Locate the cell with the specified text and output its (X, Y) center coordinate. 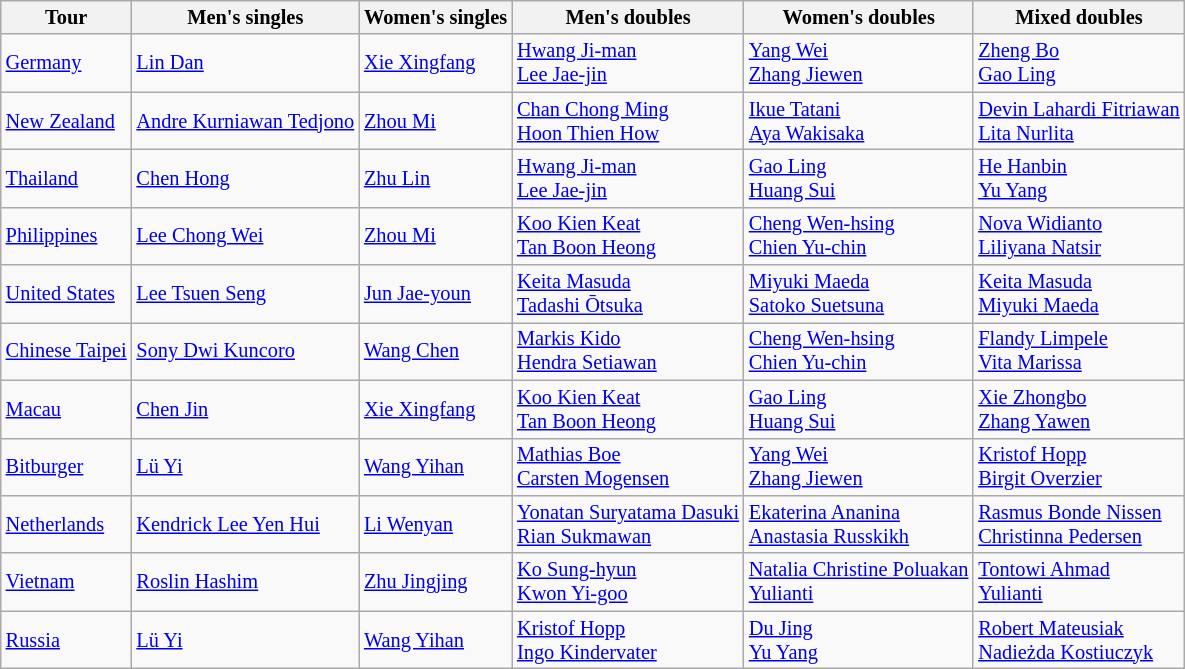
Flandy Limpele Vita Marissa (1078, 351)
Zhu Lin (436, 178)
Netherlands (66, 524)
Mathias Boe Carsten Mogensen (628, 467)
Philippines (66, 236)
Thailand (66, 178)
Devin Lahardi Fitriawan Lita Nurlita (1078, 121)
Tontowi Ahmad Yulianti (1078, 582)
Women's singles (436, 17)
Men's doubles (628, 17)
Xie Zhongbo Zhang Yawen (1078, 409)
Robert Mateusiak Nadieżda Kostiuczyk (1078, 640)
Ko Sung-hyun Kwon Yi-goo (628, 582)
Mixed doubles (1078, 17)
Bitburger (66, 467)
Zhu Jingjing (436, 582)
Andre Kurniawan Tedjono (246, 121)
Keita Masuda Tadashi Ōtsuka (628, 294)
Chan Chong Ming Hoon Thien How (628, 121)
Chen Jin (246, 409)
Rasmus Bonde Nissen Christinna Pedersen (1078, 524)
Kristof Hopp Birgit Overzier (1078, 467)
Du Jing Yu Yang (858, 640)
Vietnam (66, 582)
Kendrick Lee Yen Hui (246, 524)
Tour (66, 17)
Li Wenyan (436, 524)
Lee Chong Wei (246, 236)
Zheng Bo Gao Ling (1078, 63)
Roslin Hashim (246, 582)
Men's singles (246, 17)
Lee Tsuen Seng (246, 294)
Lin Dan (246, 63)
Keita Masuda Miyuki Maeda (1078, 294)
Kristof Hopp Ingo Kindervater (628, 640)
Markis Kido Hendra Setiawan (628, 351)
Jun Jae-youn (436, 294)
Ikue Tatani Aya Wakisaka (858, 121)
Germany (66, 63)
Women's doubles (858, 17)
Macau (66, 409)
He Hanbin Yu Yang (1078, 178)
United States (66, 294)
Russia (66, 640)
Chinese Taipei (66, 351)
Chen Hong (246, 178)
New Zealand (66, 121)
Yonatan Suryatama Dasuki Rian Sukmawan (628, 524)
Sony Dwi Kuncoro (246, 351)
Natalia Christine Poluakan Yulianti (858, 582)
Wang Chen (436, 351)
Miyuki Maeda Satoko Suetsuna (858, 294)
Nova Widianto Liliyana Natsir (1078, 236)
Ekaterina Ananina Anastasia Russkikh (858, 524)
